Capture the cell that displays the provided text and extract its (X, Y) central coordinate. 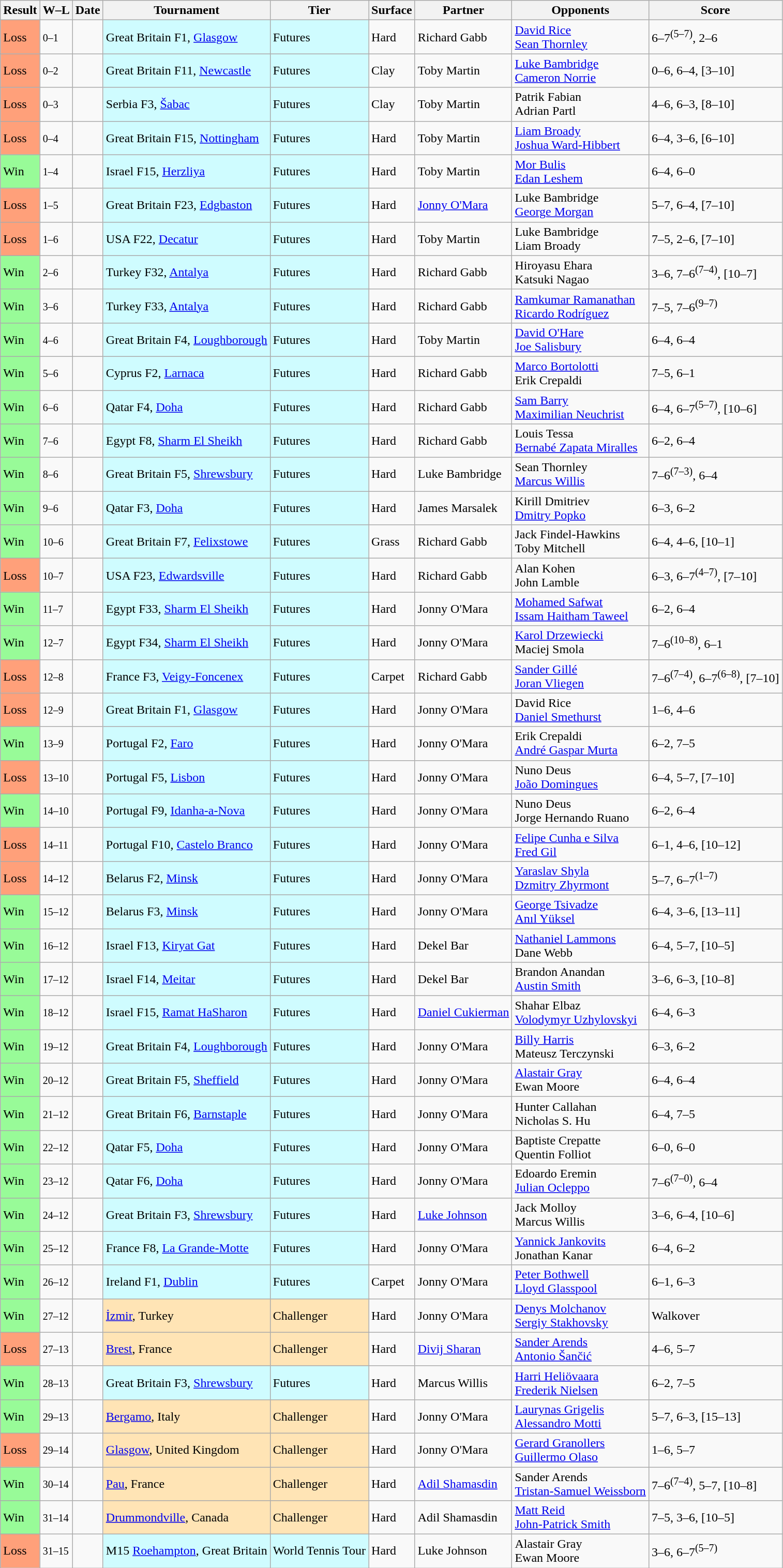
Serbia F3, Šabac (186, 104)
Sam Barry Maximilian Neuchrist (580, 406)
Hiroyasu Ehara Katsuki Nagao (580, 272)
David O'Hare Joe Salisbury (580, 339)
7–5, 2–6, [7–10] (715, 239)
Great Britain F5, Sheffield (186, 1080)
Peter Bothwell Lloyd Glasspool (580, 1281)
25–12 (56, 1248)
Sander Arends Tristan-Samuel Weissborn (580, 1483)
Brandon Anandan Austin Smith (580, 979)
Ireland F1, Dublin (186, 1281)
6–1, 4–6, [10–12] (715, 844)
Nuno Deus João Domingues (580, 777)
Luke Bambridge George Morgan (580, 205)
Israel F14, Meitar (186, 979)
Marcus Willis (463, 1383)
5–6 (56, 373)
Qatar F4, Doha (186, 406)
14–10 (56, 811)
13–9 (56, 744)
6–4, 6–2 (715, 1248)
3–6, 7–6(7–4), [10–7] (715, 272)
5–7, 6–3, [15–13] (715, 1416)
W–L (56, 10)
29–14 (56, 1450)
6–4, 6–7(5–7), [10–6] (715, 406)
7–5, 7–6(9–7) (715, 306)
1–6, 4–6 (715, 710)
USA F23, Edwardsville (186, 575)
Daniel Cukierman (463, 1013)
Luke Bambridge (463, 475)
0–1 (56, 37)
Baptiste Crepatte Quentin Folliot (580, 1147)
Sander Arends Antonio Šančić (580, 1349)
Partner (463, 10)
12–9 (56, 710)
Shahar Elbaz Volodymyr Uzhylovskyi (580, 1013)
Grass (392, 542)
Qatar F3, Doha (186, 508)
6–1, 6–3 (715, 1281)
6–7(5–7), 2–6 (715, 37)
19–12 (56, 1047)
Glasgow, United Kingdom (186, 1450)
Drummondville, Canada (186, 1517)
3–6 (56, 306)
Qatar F6, Doha (186, 1181)
Belarus F3, Minsk (186, 911)
Portugal F5, Lisbon (186, 777)
7–6 (56, 441)
Liam Broady Joshua Ward-Hibbert (580, 138)
Patrik Fabian Adrian Partl (580, 104)
28–13 (56, 1383)
Portugal F2, Faro (186, 744)
27–12 (56, 1316)
Tournament (186, 10)
Billy Harris Mateusz Terczynski (580, 1047)
France F8, La Grande-Motte (186, 1248)
14–11 (56, 844)
Matt Reid John-Patrick Smith (580, 1517)
14–12 (56, 878)
Brest, France (186, 1349)
Yannick Jankovits Jonathan Kanar (580, 1248)
31–14 (56, 1517)
Mor Bulis Edan Leshem (580, 172)
Tier (319, 10)
Ramkumar Ramanathan Ricardo Rodríguez (580, 306)
İzmir, Turkey (186, 1316)
21–12 (56, 1114)
Great Britain F6, Barnstaple (186, 1114)
3–6, 6–3, [10–8] (715, 979)
7–6(7–4), 5–7, [10–8] (715, 1483)
Karol Drzewiecki Maciej Smola (580, 642)
4–6 (56, 339)
Great Britain F23, Edgbaston (186, 205)
7–6(7–4), 6–7(6–8), [7–10] (715, 676)
Nathaniel Lammons Dane Webb (580, 945)
6–4, 5–7, [10–5] (715, 945)
Result (20, 10)
David Rice Daniel Smethurst (580, 710)
1–4 (56, 172)
Louis Tessa Bernabé Zapata Miralles (580, 441)
3–6, 6–4, [10–6] (715, 1214)
Sean Thornley Marcus Willis (580, 475)
6–3, 6–7(4–7), [7–10] (715, 575)
22–12 (56, 1147)
7–6(7–0), 6–4 (715, 1181)
6–4, 6–3 (715, 1013)
Belarus F2, Minsk (186, 878)
6–6 (56, 406)
1–6 (56, 239)
Opponents (580, 10)
Jack Findel-Hawkins Toby Mitchell (580, 542)
Portugal F10, Castelo Branco (186, 844)
17–12 (56, 979)
James Marsalek (463, 508)
David Rice Sean Thornley (580, 37)
6–4, 5–7, [7–10] (715, 777)
7–5, 6–1 (715, 373)
Great Britain F7, Felixstowe (186, 542)
26–12 (56, 1281)
Great Britain F15, Nottingham (186, 138)
1–6, 5–7 (715, 1450)
USA F22, Decatur (186, 239)
Laurynas Grigelis Alessandro Motti (580, 1416)
Sander Gillé Joran Vliegen (580, 676)
Kirill Dmitriev Dmitry Popko (580, 508)
16–12 (56, 945)
Turkey F33, Antalya (186, 306)
Luke Bambridge Cameron Norrie (580, 70)
4–6, 5–7 (715, 1349)
9–6 (56, 508)
Harri Heliövaara Frederik Nielsen (580, 1383)
0–2 (56, 70)
Israel F13, Kiryat Gat (186, 945)
13–10 (56, 777)
5–7, 6–4, [7–10] (715, 205)
Egypt F33, Sharm El Sheikh (186, 609)
31–15 (56, 1551)
Egypt F34, Sharm El Sheikh (186, 642)
Score (715, 10)
M15 Roehampton, Great Britain (186, 1551)
12–7 (56, 642)
4–6, 6–3, [8–10] (715, 104)
6–4, 7–5 (715, 1114)
Bergamo, Italy (186, 1416)
2–6 (56, 272)
Date (88, 10)
8–6 (56, 475)
5–7, 6–7(1–7) (715, 878)
10–7 (56, 575)
Walkover (715, 1316)
Great Britain F5, Shrewsbury (186, 475)
Gerard Granollers Guillermo Olaso (580, 1450)
29–13 (56, 1416)
Edoardo Eremin Julian Ocleppo (580, 1181)
Denys Molchanov Sergiy Stakhovsky (580, 1316)
Portugal F9, Idanha-a-Nova (186, 811)
Mohamed Safwat Issam Haitham Taweel (580, 609)
Nuno Deus Jorge Hernando Ruano (580, 811)
7–6(10–8), 6–1 (715, 642)
George Tsivadze Anıl Yüksel (580, 911)
Great Britain F11, Newcastle (186, 70)
Pau, France (186, 1483)
Egypt F8, Sharm El Sheikh (186, 441)
France F3, Veigy-Foncenex (186, 676)
Surface (392, 10)
Marco Bortolotti Erik Crepaldi (580, 373)
Erik Crepaldi André Gaspar Murta (580, 744)
0–4 (56, 138)
12–8 (56, 676)
6–0, 6–0 (715, 1147)
Alan Kohen John Lamble (580, 575)
Qatar F5, Doha (186, 1147)
30–14 (56, 1483)
0–3 (56, 104)
Yaraslav Shyla Dzmitry Zhyrmont (580, 878)
Hunter Callahan Nicholas S. Hu (580, 1114)
6–4, 3–6, [13–11] (715, 911)
6–4, 6–0 (715, 172)
Turkey F32, Antalya (186, 272)
27–13 (56, 1349)
World Tennis Tour (319, 1551)
7–6(7–3), 6–4 (715, 475)
15–12 (56, 911)
18–12 (56, 1013)
23–12 (56, 1181)
Jack Molloy Marcus Willis (580, 1214)
Felipe Cunha e Silva Fred Gil (580, 844)
6–4, 3–6, [6–10] (715, 138)
24–12 (56, 1214)
1–5 (56, 205)
11–7 (56, 609)
3–6, 6–7(5–7) (715, 1551)
Luke Bambridge Liam Broady (580, 239)
10–6 (56, 542)
0–6, 6–4, [3–10] (715, 70)
Divij Sharan (463, 1349)
Israel F15, Ramat HaSharon (186, 1013)
6–4, 4–6, [10–1] (715, 542)
7–5, 3–6, [10–5] (715, 1517)
Cyprus F2, Larnaca (186, 373)
Israel F15, Herzliya (186, 172)
20–12 (56, 1080)
